From the cell containing the given text, extract its center point as [x, y] coordinate. 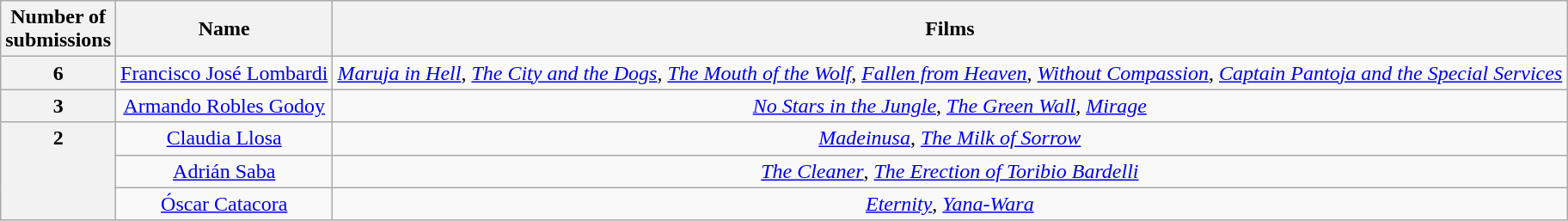
Eternity, Yana-Wara [950, 204]
Name [224, 29]
Maruja in Hell, The City and the Dogs, The Mouth of the Wolf, Fallen from Heaven, Without Compassion, Captain Pantoja and the Special Services [950, 73]
Number ofsubmissions [58, 29]
Armando Robles Godoy [224, 106]
No Stars in the Jungle, The Green Wall, Mirage [950, 106]
Madeinusa, The Milk of Sorrow [950, 138]
Adrián Saba [224, 171]
The Cleaner, The Erection of Toribio Bardelli [950, 171]
2 [58, 171]
3 [58, 106]
Claudia Llosa [224, 138]
6 [58, 73]
Óscar Catacora [224, 204]
Films [950, 29]
Francisco José Lombardi [224, 73]
